Return the (x, y) coordinate for the center point of the cell that contains the specified text.  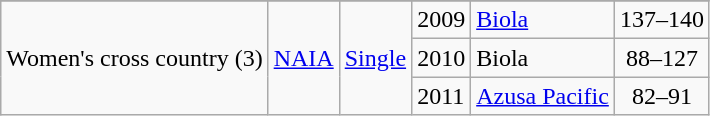
2010 (442, 58)
2009 (442, 20)
137–140 (662, 20)
Azusa Pacific (543, 96)
NAIA (304, 58)
88–127 (662, 58)
Single (375, 58)
Women's cross country (3) (134, 58)
2011 (442, 96)
82–91 (662, 96)
